Find where the given text appears and provide that cell's center as (x, y) coordinate. 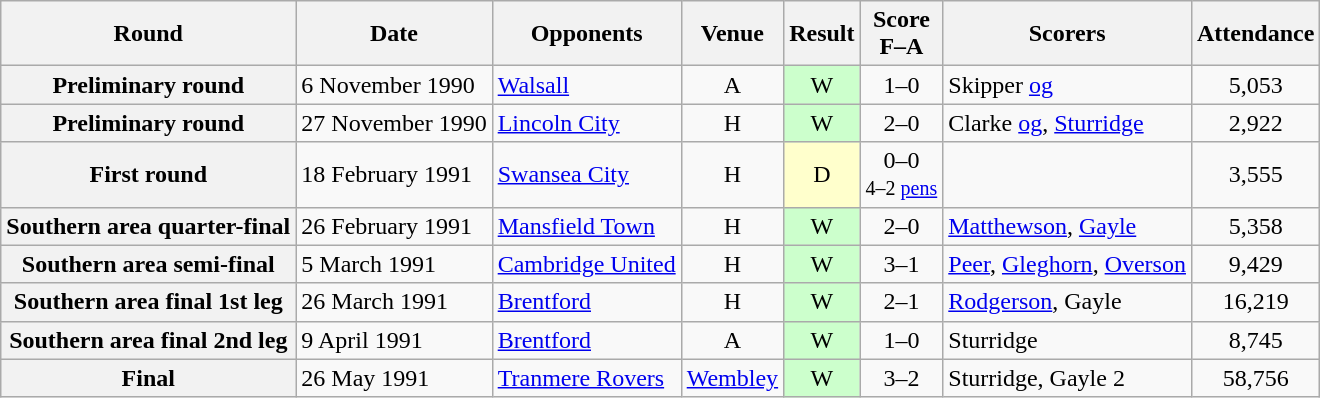
6 November 1990 (394, 85)
18 February 1991 (394, 174)
Southern area final 1st leg (148, 302)
5,053 (1255, 85)
3–2 (902, 378)
Sturridge (1068, 340)
Rodgerson, Gayle (1068, 302)
First round (148, 174)
Southern area semi-final (148, 264)
5 March 1991 (394, 264)
58,756 (1255, 378)
16,219 (1255, 302)
Date (394, 34)
3–1 (902, 264)
Opponents (586, 34)
26 February 1991 (394, 226)
2–1 (902, 302)
Round (148, 34)
2,922 (1255, 123)
Matthewson, Gayle (1068, 226)
26 May 1991 (394, 378)
Walsall (586, 85)
Peer, Gleghorn, Overson (1068, 264)
8,745 (1255, 340)
Mansfield Town (586, 226)
9 April 1991 (394, 340)
Southern area quarter-final (148, 226)
9,429 (1255, 264)
Scorers (1068, 34)
Skipper og (1068, 85)
Attendance (1255, 34)
27 November 1990 (394, 123)
5,358 (1255, 226)
Sturridge, Gayle 2 (1068, 378)
0–04–2 pens (902, 174)
Tranmere Rovers (586, 378)
Result (822, 34)
Southern area final 2nd leg (148, 340)
ScoreF–A (902, 34)
Lincoln City (586, 123)
Clarke og, Sturridge (1068, 123)
D (822, 174)
Wembley (732, 378)
Swansea City (586, 174)
Cambridge United (586, 264)
26 March 1991 (394, 302)
Final (148, 378)
Venue (732, 34)
3,555 (1255, 174)
